Find where the given text appears and provide that cell's center as (x, y) coordinate. 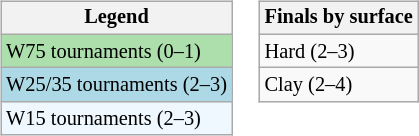
Hard (2–3) (339, 51)
W75 tournaments (0–1) (116, 51)
W25/35 tournaments (2–3) (116, 85)
Finals by surface (339, 18)
Clay (2–4) (339, 85)
Legend (116, 18)
W15 tournaments (2–3) (116, 119)
